Identify which cell holds the provided text, then report its (x, y) central coordinate. 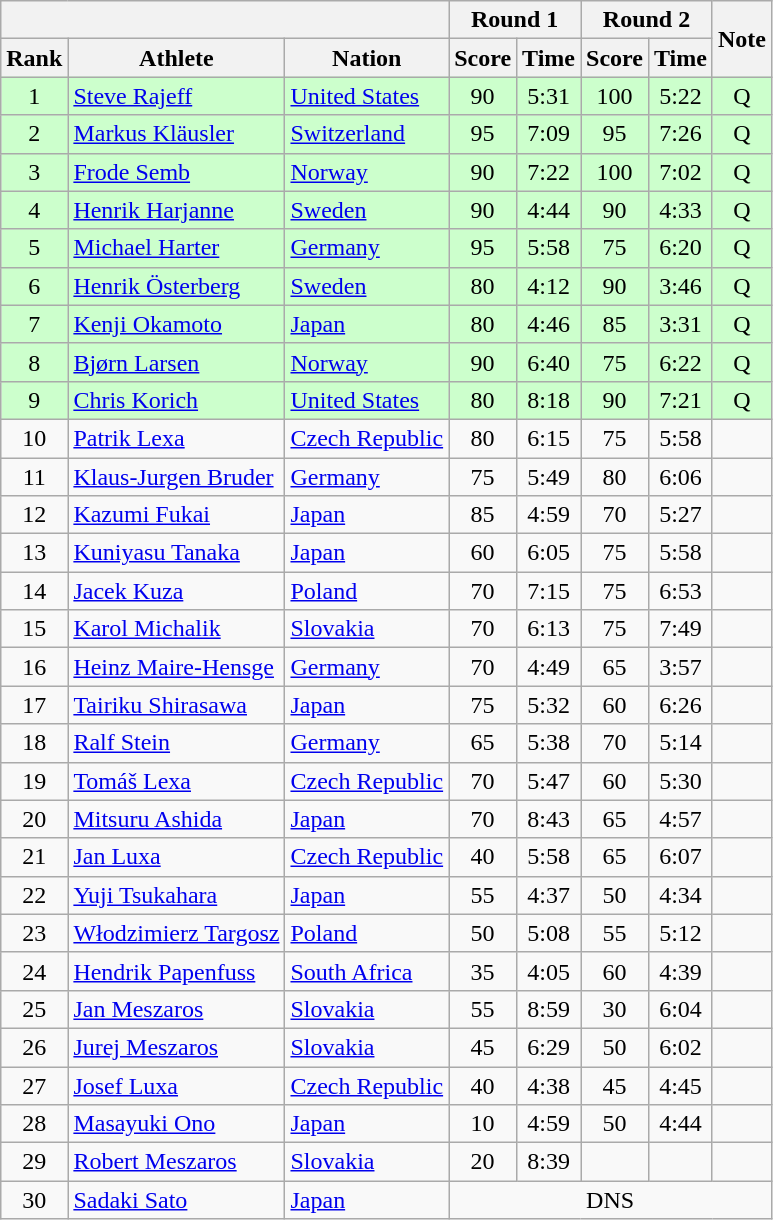
6:06 (680, 477)
4:46 (549, 324)
1 (34, 96)
5:30 (680, 781)
Nation (367, 58)
Round 2 (647, 20)
8 (34, 362)
18 (34, 743)
5:22 (680, 96)
Jan Meszaros (176, 1009)
5 (34, 248)
Klaus-Jurgen Bruder (176, 477)
Steve Rajeff (176, 96)
3:46 (680, 286)
4:49 (549, 667)
11 (34, 477)
4:37 (549, 895)
Markus Kläusler (176, 134)
26 (34, 1047)
Kuniyasu Tanaka (176, 553)
5:14 (680, 743)
6:05 (549, 553)
Jurej Meszaros (176, 1047)
4 (34, 210)
Note (742, 39)
Josef Luxa (176, 1085)
Switzerland (367, 134)
Chris Korich (176, 400)
12 (34, 515)
8:59 (549, 1009)
Kazumi Fukai (176, 515)
Henrik Österberg (176, 286)
23 (34, 933)
Kenji Okamoto (176, 324)
29 (34, 1162)
Sadaki Sato (176, 1200)
4:12 (549, 286)
Heinz Maire-Hensge (176, 667)
Ralf Stein (176, 743)
21 (34, 857)
Yuji Tsukahara (176, 895)
Patrik Lexa (176, 438)
5:38 (549, 743)
Tomáš Lexa (176, 781)
4:57 (680, 819)
Rank (34, 58)
13 (34, 553)
Włodzimierz Targosz (176, 933)
6:20 (680, 248)
Athlete (176, 58)
28 (34, 1124)
8:18 (549, 400)
4:39 (680, 971)
5:32 (549, 705)
6:26 (680, 705)
Henrik Harjanne (176, 210)
5:49 (549, 477)
14 (34, 591)
9 (34, 400)
4:34 (680, 895)
Karol Michalik (176, 629)
7:15 (549, 591)
6:13 (549, 629)
South Africa (367, 971)
22 (34, 895)
6:53 (680, 591)
5:27 (680, 515)
7:22 (549, 172)
4:45 (680, 1085)
3:57 (680, 667)
5:47 (549, 781)
6:40 (549, 362)
2 (34, 134)
Round 1 (515, 20)
Masayuki Ono (176, 1124)
DNS (610, 1200)
Hendrik Papenfuss (176, 971)
8:43 (549, 819)
7 (34, 324)
15 (34, 629)
16 (34, 667)
6:02 (680, 1047)
6:22 (680, 362)
4:33 (680, 210)
8:39 (549, 1162)
4:05 (549, 971)
Michael Harter (176, 248)
Tairiku Shirasawa (176, 705)
6 (34, 286)
5:12 (680, 933)
5:08 (549, 933)
Frode Semb (176, 172)
7:02 (680, 172)
4:38 (549, 1085)
Jacek Kuza (176, 591)
5:31 (549, 96)
7:49 (680, 629)
7:26 (680, 134)
19 (34, 781)
3:31 (680, 324)
Mitsuru Ashida (176, 819)
6:04 (680, 1009)
6:15 (549, 438)
24 (34, 971)
Bjørn Larsen (176, 362)
6:29 (549, 1047)
Jan Luxa (176, 857)
6:07 (680, 857)
17 (34, 705)
35 (483, 971)
25 (34, 1009)
7:21 (680, 400)
Robert Meszaros (176, 1162)
7:09 (549, 134)
3 (34, 172)
27 (34, 1085)
